Return [X, Y] of the center of cell containing provided text 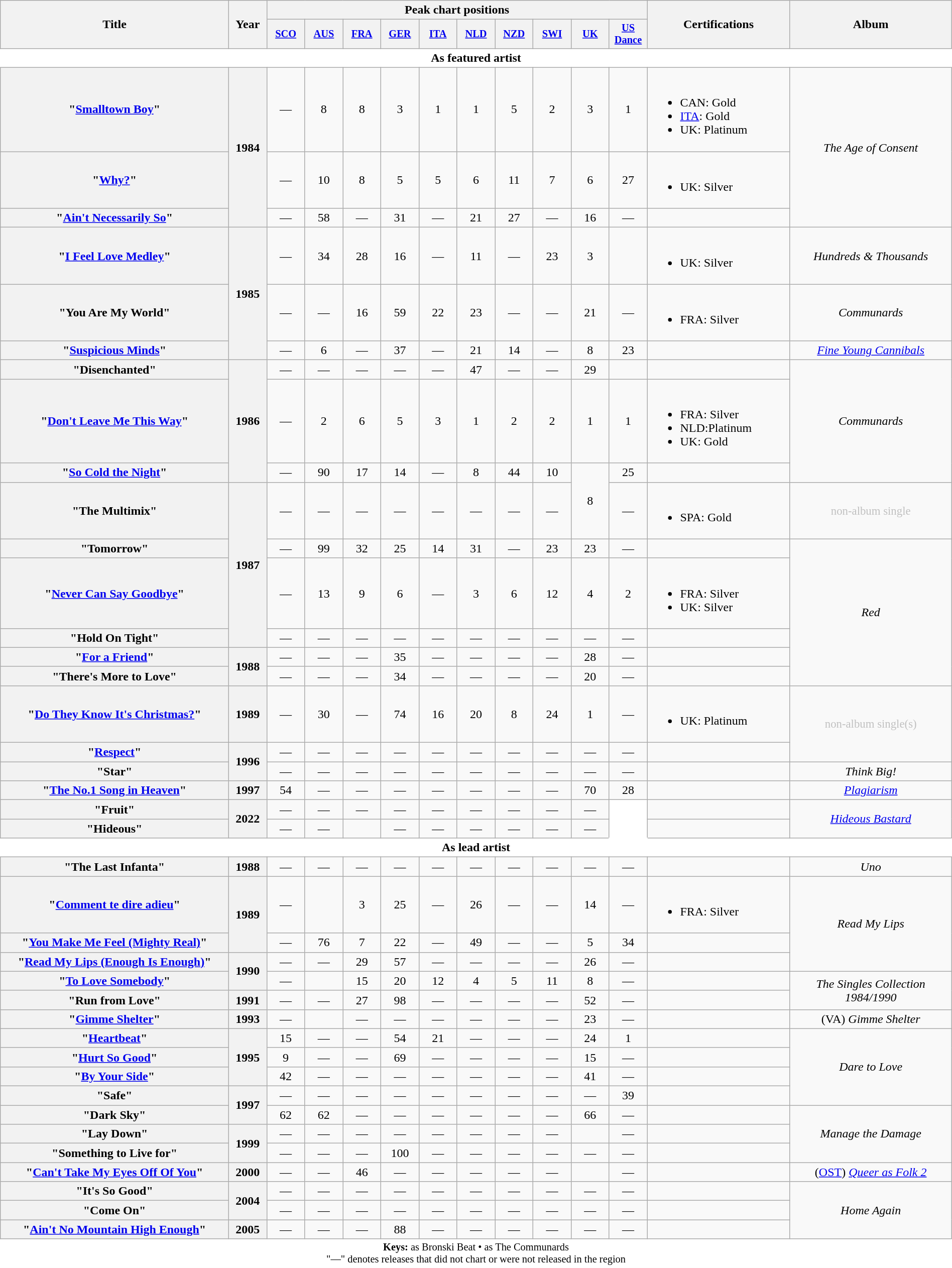
100 [400, 1153]
Home Again [871, 1210]
57 [400, 962]
"Disenchanted" [114, 370]
30 [324, 714]
FRA: SilverUK: Silver [719, 593]
52 [590, 1000]
"Can't Take My Eyes Off Of You" [114, 1172]
"Gimme Shelter" [114, 1019]
"Do They Know It's Christmas?" [114, 714]
As featured artist [476, 58]
Plagiarism [871, 790]
"To Love Somebody" [114, 981]
"Hideous" [114, 829]
1990 [248, 971]
2005 [248, 1229]
SWI [552, 34]
Red [871, 612]
"Read My Lips (Enough Is Enough)" [114, 962]
Dare to Love [871, 1067]
88 [400, 1229]
2004 [248, 1201]
13 [324, 593]
99 [324, 548]
AUS [324, 34]
"For a Friend" [114, 657]
non-album single(s) [871, 723]
ITA [438, 34]
"There's More to Love" [114, 676]
Hideous Bastard [871, 819]
"Respect" [114, 752]
1984 [248, 148]
NLD [476, 34]
"Fruit" [114, 810]
"So Cold the Night" [114, 473]
35 [400, 657]
Hundreds & Thousands [871, 256]
Title [114, 25]
58 [324, 218]
"Lay Down" [114, 1134]
SPA: Gold [719, 510]
47 [476, 370]
The Age of Consent [871, 148]
Manage the Damage [871, 1134]
44 [514, 473]
1999 [248, 1143]
"Suspicious Minds" [114, 351]
Album [871, 25]
"Ain't Necessarily So" [114, 218]
"The No.1 Song in Heaven" [114, 790]
Read My Lips [871, 924]
90 [324, 473]
UK: Platinum [719, 714]
Uno [871, 867]
NZD [514, 34]
74 [400, 714]
1986 [248, 421]
"It's So Good" [114, 1191]
CAN: GoldITA: GoldUK: Platinum [719, 109]
41 [590, 1076]
The Singles Collection 1984/1990 [871, 990]
"You Are My World" [114, 312]
1985 [248, 294]
As lead artist [476, 848]
US Dance [628, 34]
Peak chart positions [457, 10]
2000 [248, 1172]
Think Big! [871, 771]
"Dark Sky" [114, 1115]
37 [400, 351]
1996 [248, 762]
Fine Young Cannibals [871, 351]
"Something to Live for" [114, 1153]
1993 [248, 1019]
59 [400, 312]
"Hold On Tight" [114, 638]
"Don't Leave Me This Way" [114, 421]
1991 [248, 1000]
1987 [248, 564]
"Heartbeat" [114, 1038]
2022 [248, 819]
"Hurt So Good" [114, 1057]
FRA: SilverNLD:PlatinumUK: Gold [719, 421]
49 [476, 943]
"The Last Infanta" [114, 867]
Year [248, 25]
"Never Can Say Goodbye" [114, 593]
39 [628, 1096]
"The Multimix" [114, 510]
"Tomorrow" [114, 548]
98 [400, 1000]
"Star" [114, 771]
Keys: as Bronski Beat • as The Communards "—" denotes releases that did not chart or were not released in the region [476, 1253]
70 [590, 790]
32 [362, 548]
"Come On" [114, 1210]
"Run from Love" [114, 1000]
17 [362, 473]
"Safe" [114, 1096]
Certifications [719, 25]
46 [362, 1172]
"By Your Side" [114, 1076]
"Ain't No Mountain High Enough" [114, 1229]
(OST) Queer as Folk 2 [871, 1172]
66 [590, 1115]
1995 [248, 1057]
"Comment te dire adieu" [114, 905]
42 [286, 1076]
"You Make Me Feel (Mighty Real)" [114, 943]
GER [400, 34]
FRA [362, 34]
"I Feel Love Medley" [114, 256]
"Smalltown Boy" [114, 109]
76 [324, 943]
(VA) Gimme Shelter [871, 1019]
69 [400, 1057]
"Why?" [114, 180]
SCO [286, 34]
non-album single [871, 510]
UK [590, 34]
